For the text-containing cell, return its midpoint in [X, Y] coordinate format. 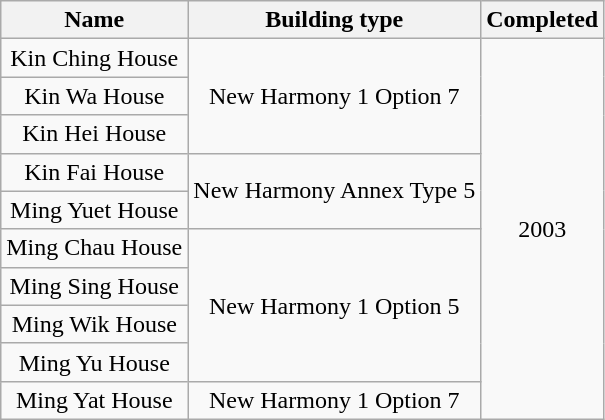
Kin Fai House [94, 172]
Ming Yu House [94, 362]
Building type [334, 20]
Kin Wa House [94, 96]
Kin Hei House [94, 134]
New Harmony Annex Type 5 [334, 191]
Ming Chau House [94, 248]
Ming Sing House [94, 286]
2003 [542, 230]
Kin Ching House [94, 58]
Ming Yuet House [94, 210]
New Harmony 1 Option 5 [334, 305]
Ming Yat House [94, 400]
Name [94, 20]
Ming Wik House [94, 324]
Completed [542, 20]
